Scan for the cell matching the given text and deliver its (X, Y) coordinate at center. 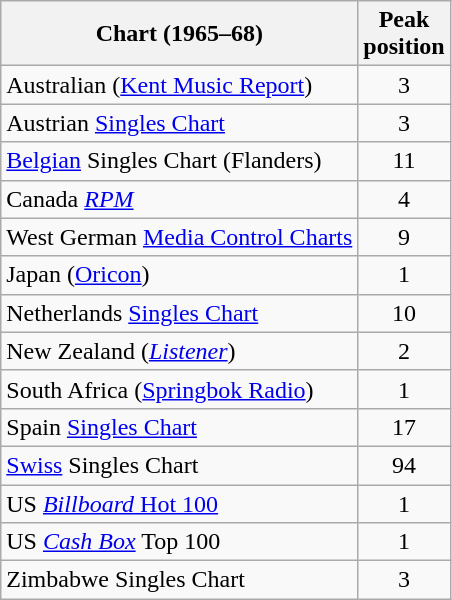
New Zealand (Listener) (180, 351)
9 (404, 237)
Austrian Singles Chart (180, 123)
94 (404, 465)
17 (404, 427)
Swiss Singles Chart (180, 465)
US Cash Box Top 100 (180, 542)
Chart (1965–68) (180, 34)
Canada RPM (180, 199)
US Billboard Hot 100 (180, 503)
Spain Singles Chart (180, 427)
South Africa (Springbok Radio) (180, 389)
2 (404, 351)
Belgian Singles Chart (Flanders) (180, 161)
Australian (Kent Music Report) (180, 85)
West German Media Control Charts (180, 237)
11 (404, 161)
Japan (Oricon) (180, 275)
Netherlands Singles Chart (180, 313)
Peakposition (404, 34)
10 (404, 313)
Zimbabwe Singles Chart (180, 580)
4 (404, 199)
